Search for the cell housing the specified text and yield its (X, Y) center coordinate. 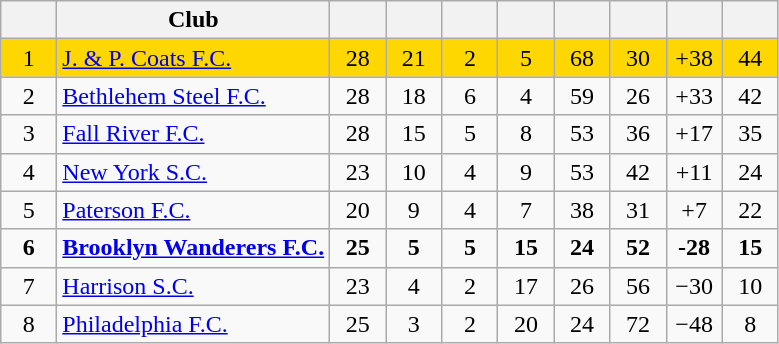
31 (638, 210)
18 (414, 96)
36 (638, 134)
44 (750, 58)
−30 (694, 286)
1 (29, 58)
Brooklyn Wanderers F.C. (194, 248)
30 (638, 58)
68 (582, 58)
Paterson F.C. (194, 210)
−48 (694, 324)
Philadelphia F.C. (194, 324)
J. & P. Coats F.C. (194, 58)
59 (582, 96)
+33 (694, 96)
-28 (694, 248)
Bethlehem Steel F.C. (194, 96)
New York S.C. (194, 172)
+7 (694, 210)
21 (414, 58)
Harrison S.C. (194, 286)
Club (194, 20)
72 (638, 324)
Fall River F.C. (194, 134)
38 (582, 210)
17 (526, 286)
56 (638, 286)
+11 (694, 172)
+17 (694, 134)
52 (638, 248)
+38 (694, 58)
22 (750, 210)
35 (750, 134)
